Capture the cell that displays the provided text and extract its [X, Y] central coordinate. 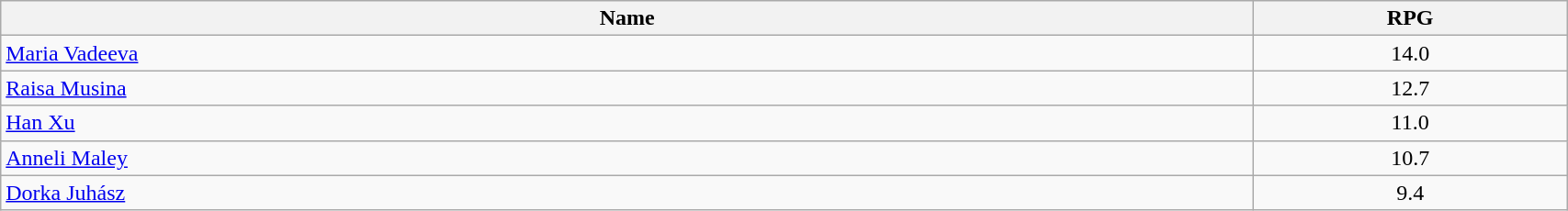
10.7 [1411, 158]
Name [627, 18]
Anneli Maley [627, 158]
Han Xu [627, 123]
Raisa Musina [627, 88]
12.7 [1411, 88]
Dorka Juhász [627, 193]
Maria Vadeeva [627, 53]
RPG [1411, 18]
11.0 [1411, 123]
9.4 [1411, 193]
14.0 [1411, 53]
